Locate the cell with the specified text and output its [x, y] center coordinate. 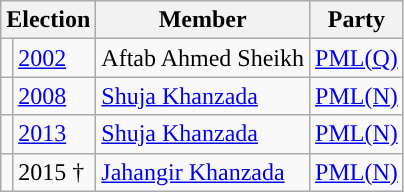
2013 [54, 134]
Party [357, 20]
2008 [54, 96]
2015 † [54, 172]
Jahangir Khanzada [203, 172]
PML(Q) [357, 58]
Member [203, 20]
Election [48, 20]
2002 [54, 58]
Aftab Ahmed Sheikh [203, 58]
